Scan for the cell matching the given text and deliver its (X, Y) coordinate at center. 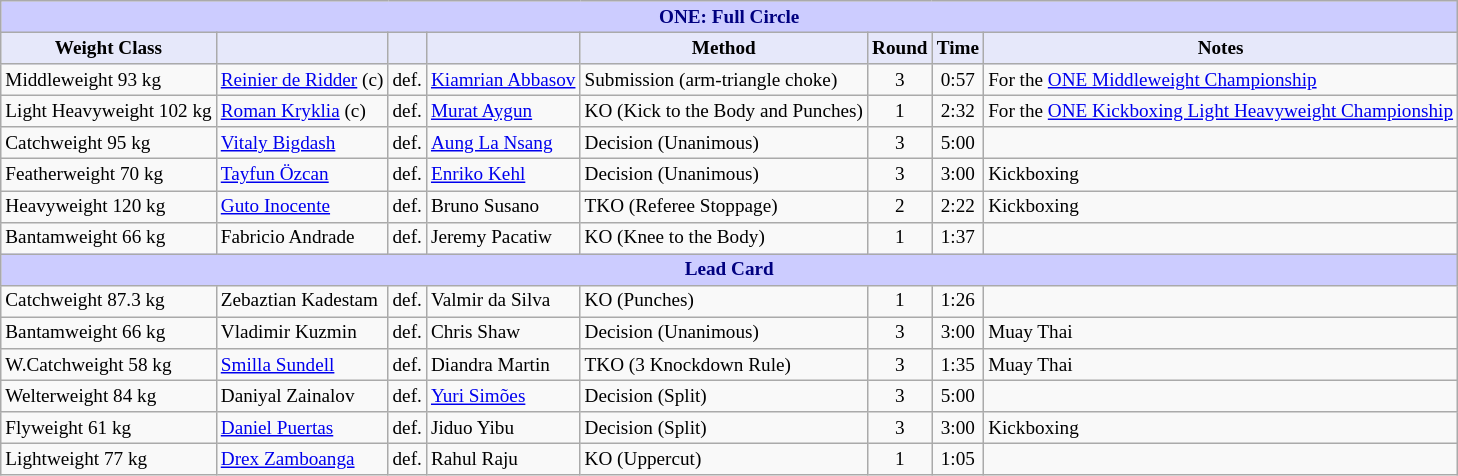
KO (Kick to the Body and Punches) (724, 111)
Fabricio Andrade (302, 238)
For the ONE Middleweight Championship (1221, 80)
Tayfun Özcan (302, 175)
Weight Class (108, 48)
Smilla Sundell (302, 365)
Jeremy Pacatiw (503, 238)
Rahul Raju (503, 460)
TKO (Referee Stoppage) (724, 206)
1:05 (958, 460)
Lead Card (730, 270)
Daniel Puertas (302, 428)
Flyweight 61 kg (108, 428)
KO (Knee to the Body) (724, 238)
Catchweight 87.3 kg (108, 301)
Chris Shaw (503, 333)
Time (958, 48)
Aung La Nsang (503, 143)
1:37 (958, 238)
Kiamrian Abbasov (503, 80)
Method (724, 48)
Bruno Susano (503, 206)
Jiduo Yibu (503, 428)
2:32 (958, 111)
Vitaly Bigdash (302, 143)
Welterweight 84 kg (108, 396)
Roman Kryklia (c) (302, 111)
KO (Uppercut) (724, 460)
Reinier de Ridder (c) (302, 80)
Heavyweight 120 kg (108, 206)
ONE: Full Circle (730, 17)
W.Catchweight 58 kg (108, 365)
Round (900, 48)
Drex Zamboanga (302, 460)
Daniyal Zainalov (302, 396)
Zebaztian Kadestam (302, 301)
For the ONE Kickboxing Light Heavyweight Championship (1221, 111)
Guto Inocente (302, 206)
Submission (arm-triangle choke) (724, 80)
Catchweight 95 kg (108, 143)
2:22 (958, 206)
Notes (1221, 48)
Lightweight 77 kg (108, 460)
Vladimir Kuzmin (302, 333)
Enriko Kehl (503, 175)
Murat Aygun (503, 111)
0:57 (958, 80)
TKO (3 Knockdown Rule) (724, 365)
KO (Punches) (724, 301)
Light Heavyweight 102 kg (108, 111)
Featherweight 70 kg (108, 175)
1:26 (958, 301)
Middleweight 93 kg (108, 80)
Yuri Simões (503, 396)
Valmir da Silva (503, 301)
2 (900, 206)
Diandra Martin (503, 365)
1:35 (958, 365)
